Determine the (x, y) coordinate at the center of the cell enclosing the given text.  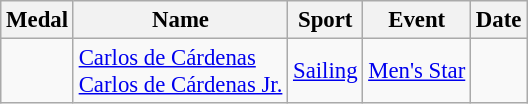
Medal (38, 20)
Event (417, 20)
Sport (326, 20)
Name (180, 20)
Sailing (326, 72)
Carlos de CárdenasCarlos de Cárdenas Jr. (180, 72)
Date (499, 20)
Men's Star (417, 72)
